Detect which cell encompasses the target text, then output its (x, y) center coordinate. 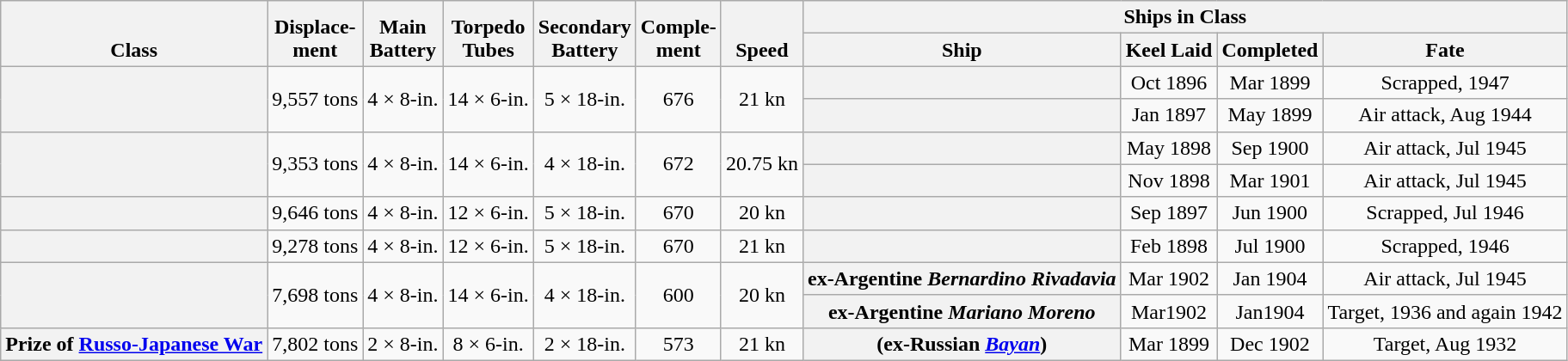
SecondaryBattery (585, 34)
573 (678, 344)
Sep 1900 (1270, 148)
Ship (962, 50)
676 (678, 99)
May 1899 (1270, 115)
ex-Argentine Mariano Moreno (962, 311)
9,278 tons (315, 246)
Comple-ment (678, 34)
Displace-ment (315, 34)
Target, 1936 and again 1942 (1445, 311)
Air attack, Aug 1944 (1445, 115)
600 (678, 295)
9,557 tons (315, 99)
(ex-Russian Bayan) (962, 344)
Feb 1898 (1169, 246)
Mar 1902 (1169, 278)
Prize of Russo-Japanese War (134, 344)
Keel Laid (1169, 50)
Scrapped, Jul 1946 (1445, 213)
8 × 6-in. (489, 344)
Mar 1901 (1270, 180)
Dec 1902 (1270, 344)
Jan 1904 (1270, 278)
Scrapped, 1946 (1445, 246)
9,646 tons (315, 213)
672 (678, 164)
Jun 1900 (1270, 213)
Jan1904 (1270, 311)
Oct 1896 (1169, 83)
Speed (762, 34)
2 × 8-in. (403, 344)
Sep 1897 (1169, 213)
Jan 1897 (1169, 115)
Mar1902 (1169, 311)
ex-Argentine Bernardino Rivadavia (962, 278)
Target, Aug 1932 (1445, 344)
Fate (1445, 50)
MainBattery (403, 34)
Jul 1900 (1270, 246)
7,698 tons (315, 295)
Scrapped, 1947 (1445, 83)
TorpedoTubes (489, 34)
7,802 tons (315, 344)
May 1898 (1169, 148)
Ships in Class (1185, 17)
2 × 18-in. (585, 344)
Class (134, 34)
Completed (1270, 50)
Nov 1898 (1169, 180)
9,353 tons (315, 164)
20.75 kn (762, 164)
